Identify which cell holds the provided text, then report its [X, Y] central coordinate. 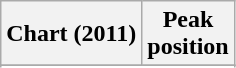
Chart (2011) [72, 34]
Peakposition [188, 34]
